Locate the cell with the specified text and output its [x, y] center coordinate. 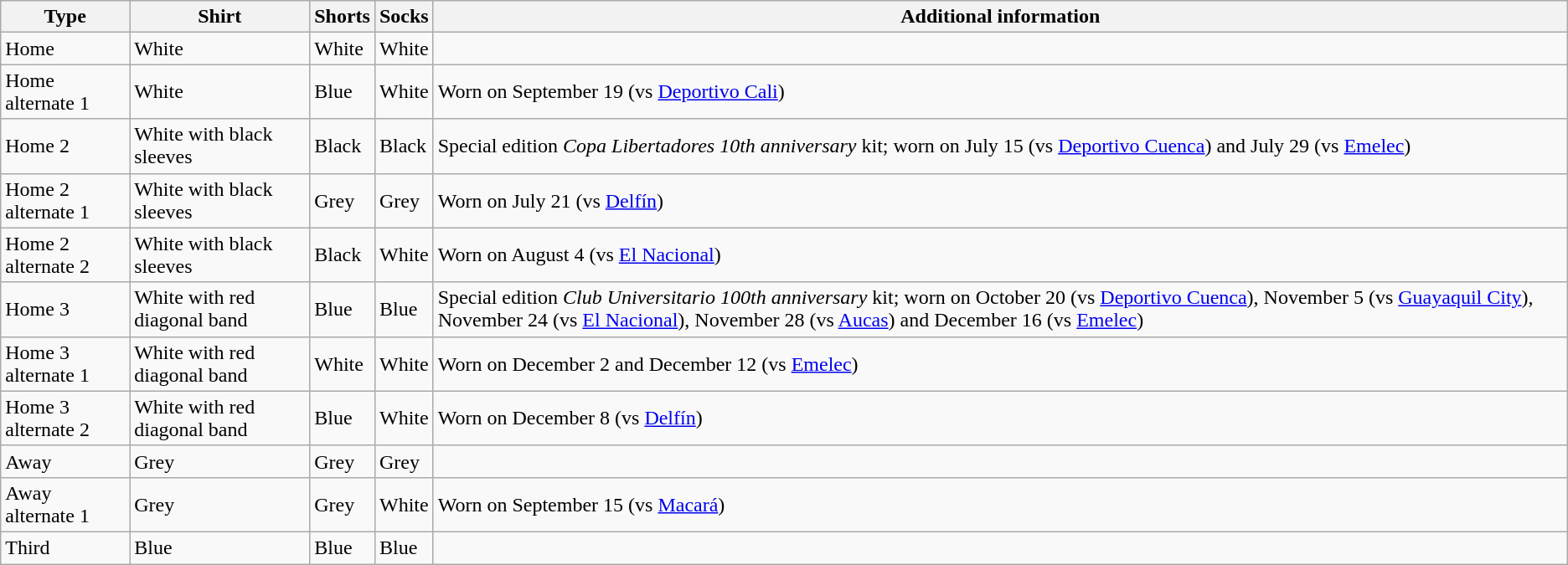
Worn on December 8 (vs Delfín) [1000, 419]
Home 3 [65, 310]
Home 2 alternate 2 [65, 254]
Additional information [1000, 17]
Special edition Copa Libertadores 10th anniversary kit; worn on July 15 (vs Deportivo Cuenca) and July 29 (vs Emelec) [1000, 146]
Worn on July 21 (vs Delfín) [1000, 201]
Home 2 alternate 1 [65, 201]
Worn on August 4 (vs El Nacional) [1000, 254]
Worn on September 15 (vs Macará) [1000, 504]
Away [65, 461]
Third [65, 547]
Shorts [343, 17]
Type [65, 17]
Home 3 alternate 1 [65, 363]
Worn on September 19 (vs Deportivo Cali) [1000, 92]
Home [65, 49]
Away alternate 1 [65, 504]
Home 2 [65, 146]
Socks [404, 17]
Shirt [219, 17]
Home 3 alternate 2 [65, 419]
Worn on December 2 and December 12 (vs Emelec) [1000, 363]
Home alternate 1 [65, 92]
